Return (X, Y) of the center of cell containing provided text 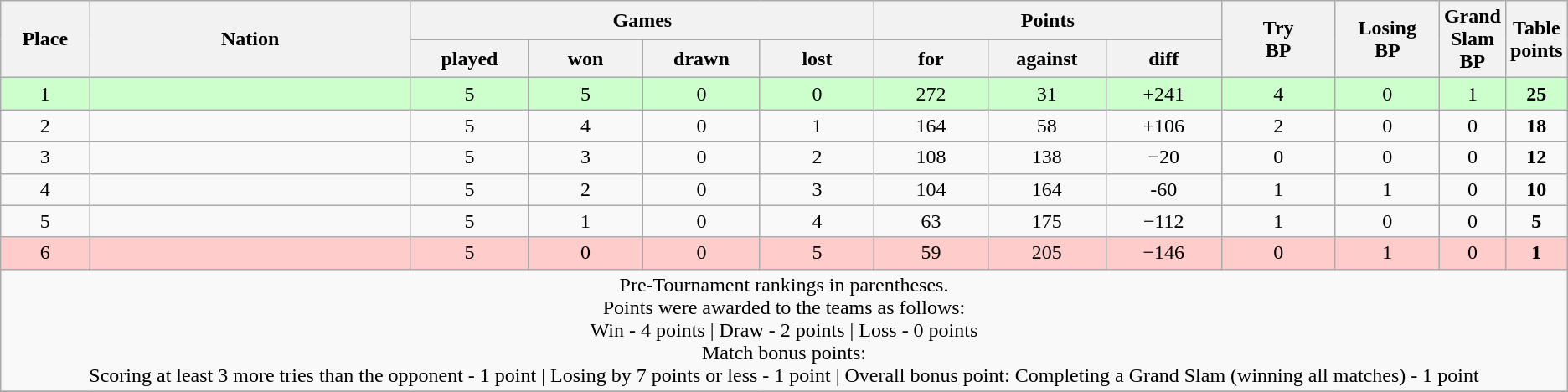
TryBP (1278, 39)
won (586, 59)
Points (1047, 20)
18 (1536, 126)
−20 (1163, 157)
6 (45, 253)
25 (1536, 94)
-60 (1163, 189)
diff (1163, 59)
58 (1047, 126)
205 (1047, 253)
31 (1047, 94)
Games (642, 20)
against (1047, 59)
Grand SlamBP (1473, 39)
63 (931, 221)
175 (1047, 221)
272 (931, 94)
lost (817, 59)
played (469, 59)
Place (45, 39)
−146 (1163, 253)
drawn (701, 59)
59 (931, 253)
for (931, 59)
104 (931, 189)
+106 (1163, 126)
Tablepoints (1536, 39)
138 (1047, 157)
LosingBP (1387, 39)
12 (1536, 157)
+241 (1163, 94)
Nation (250, 39)
−112 (1163, 221)
10 (1536, 189)
108 (931, 157)
